Scan for the cell matching the given text and deliver its [x, y] coordinate at center. 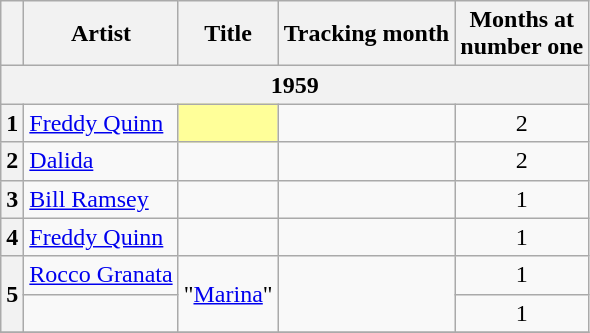
Artist [101, 34]
Rocco Granata [101, 275]
1959 [295, 85]
3 [12, 199]
Dalida [101, 161]
5 [12, 294]
"Marina" [228, 294]
Title [228, 34]
Tracking month [366, 34]
4 [12, 237]
Bill Ramsey [101, 199]
Months atnumber one [522, 34]
